Output the [x, y] coordinate of the center of the cell containing the given text.  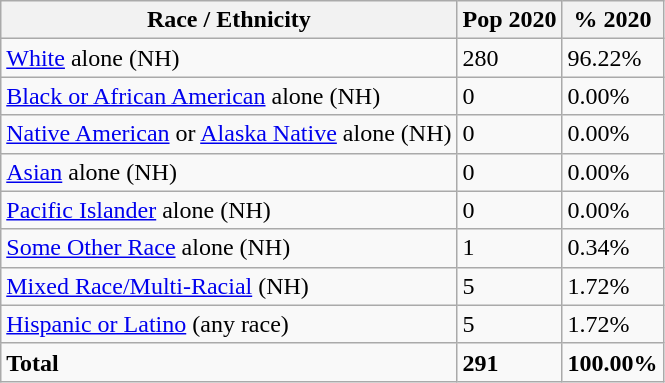
Pop 2020 [510, 20]
White alone (NH) [229, 58]
100.00% [612, 362]
Total [229, 362]
0.34% [612, 248]
Pacific Islander alone (NH) [229, 210]
Asian alone (NH) [229, 172]
291 [510, 362]
% 2020 [612, 20]
Mixed Race/Multi-Racial (NH) [229, 286]
280 [510, 58]
Native American or Alaska Native alone (NH) [229, 134]
Hispanic or Latino (any race) [229, 324]
96.22% [612, 58]
Race / Ethnicity [229, 20]
Some Other Race alone (NH) [229, 248]
1 [510, 248]
Black or African American alone (NH) [229, 96]
